Capture the cell that displays the provided text and extract its (X, Y) central coordinate. 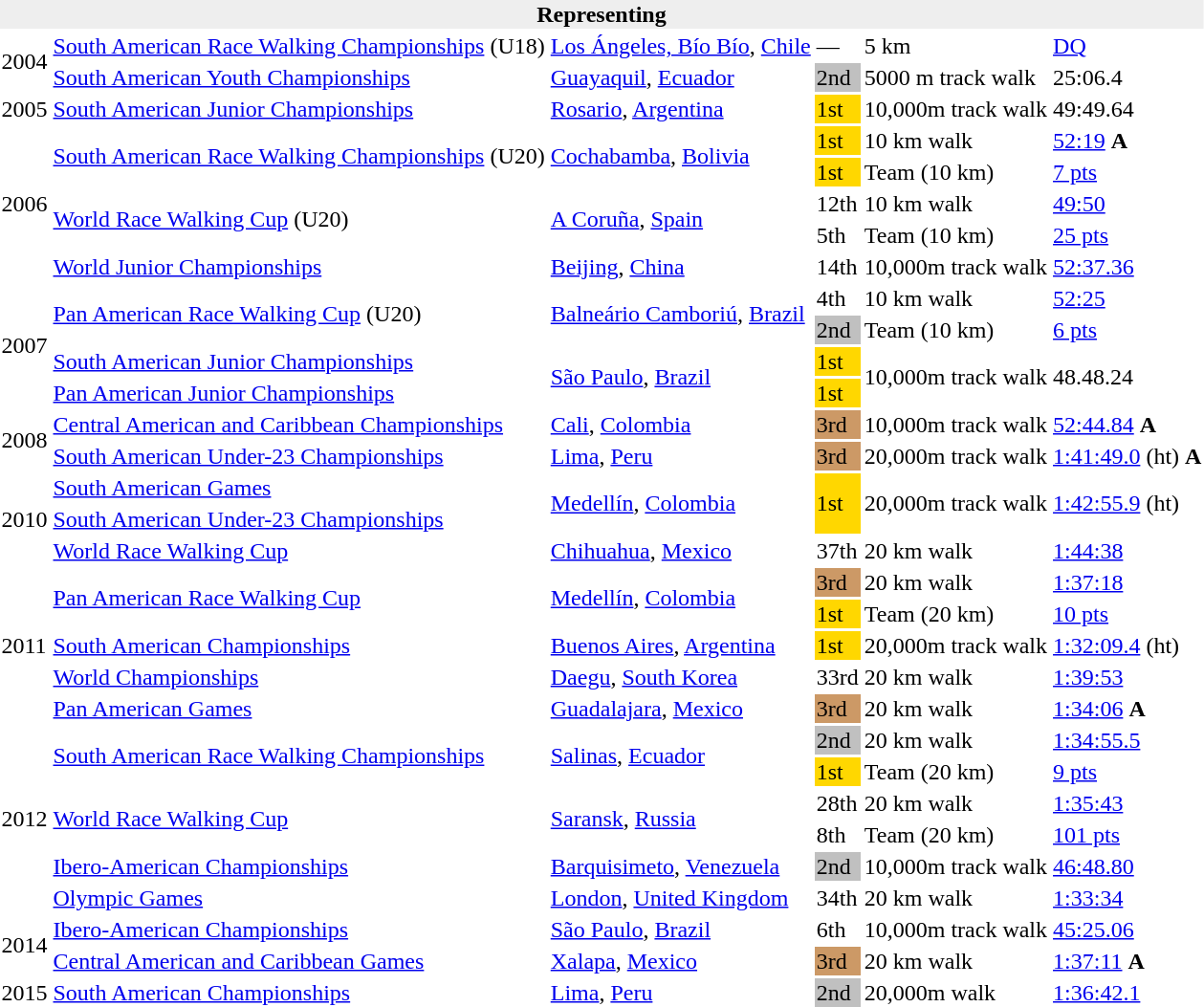
South American Race Walking Championships (U18) (298, 46)
37th (838, 551)
Buenos Aires, Argentina (681, 646)
2010 (25, 519)
World Championships (298, 677)
Pan American Race Walking Cup (U20) (298, 314)
South American Race Walking Championships (U20) (298, 157)
— (838, 46)
Central American and Caribbean Games (298, 961)
1:34:55.5 (1127, 740)
Cochabamba, Bolivia (681, 157)
Olympic Games (298, 898)
South American Games (298, 488)
London, United Kingdom (681, 898)
2007 (25, 346)
2014 (25, 945)
4th (838, 298)
8th (838, 835)
1:44:38 (1127, 551)
Pan American Games (298, 709)
2011 (25, 646)
1:37:11 A (1127, 961)
1:36:42.1 (1127, 993)
34th (838, 898)
2008 (25, 440)
Daegu, South Korea (681, 677)
20,000m walk (955, 993)
14th (838, 267)
6th (838, 930)
Central American and Caribbean Championships (298, 425)
2005 (25, 109)
Guayaquil, Ecuador (681, 77)
1:34:06 A (1127, 709)
World Junior Championships (298, 267)
Los Ángeles, Bío Bío, Chile (681, 46)
1:33:34 (1127, 898)
1:32:09.4 (ht) (1127, 646)
1:39:53 (1127, 677)
6 pts (1127, 330)
Guadalajara, Mexico (681, 709)
Balneário Camboriú, Brazil (681, 314)
101 pts (1127, 835)
52:37.36 (1127, 267)
46:48.80 (1127, 866)
12th (838, 204)
28th (838, 803)
25 pts (1127, 235)
1:35:43 (1127, 803)
DQ (1127, 46)
1:42:55.9 (ht) (1127, 503)
2004 (25, 61)
49:49.64 (1127, 109)
33rd (838, 677)
5 km (955, 46)
52:25 (1127, 298)
Salinas, Ecuador (681, 755)
World Race Walking Cup (U20) (298, 220)
Barquisimeto, Venezuela (681, 866)
Cali, Colombia (681, 425)
Pan American Race Walking Cup (298, 599)
1:37:18 (1127, 582)
5th (838, 235)
45:25.06 (1127, 930)
49:50 (1127, 204)
2006 (25, 204)
South American Youth Championships (298, 77)
2012 (25, 819)
A Coruña, Spain (681, 220)
Xalapa, Mexico (681, 961)
52:19 A (1127, 141)
Representing (602, 14)
South American Race Walking Championships (298, 755)
9 pts (1127, 772)
52:44.84 A (1127, 425)
Chihuahua, Mexico (681, 551)
Pan American Junior Championships (298, 393)
10 pts (1127, 614)
5000 m track walk (955, 77)
48.48.24 (1127, 377)
Saransk, Russia (681, 819)
Beijing, China (681, 267)
7 pts (1127, 172)
Rosario, Argentina (681, 109)
25:06.4 (1127, 77)
1:41:49.0 (ht) A (1127, 456)
2015 (25, 993)
